Pinpoint the cell where the given text exists, returning its (x, y) midpoint coordinate. 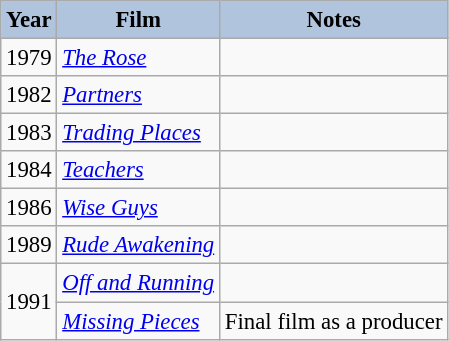
1986 (29, 208)
Missing Pieces (138, 321)
1991 (29, 302)
Final film as a producer (334, 321)
Film (138, 20)
Off and Running (138, 283)
The Rose (138, 58)
Trading Places (138, 133)
1984 (29, 170)
1983 (29, 133)
Teachers (138, 170)
Year (29, 20)
Notes (334, 20)
Rude Awakening (138, 245)
Wise Guys (138, 208)
1979 (29, 58)
Partners (138, 95)
1982 (29, 95)
1989 (29, 245)
